Detect which cell encompasses the target text, then output its (x, y) center coordinate. 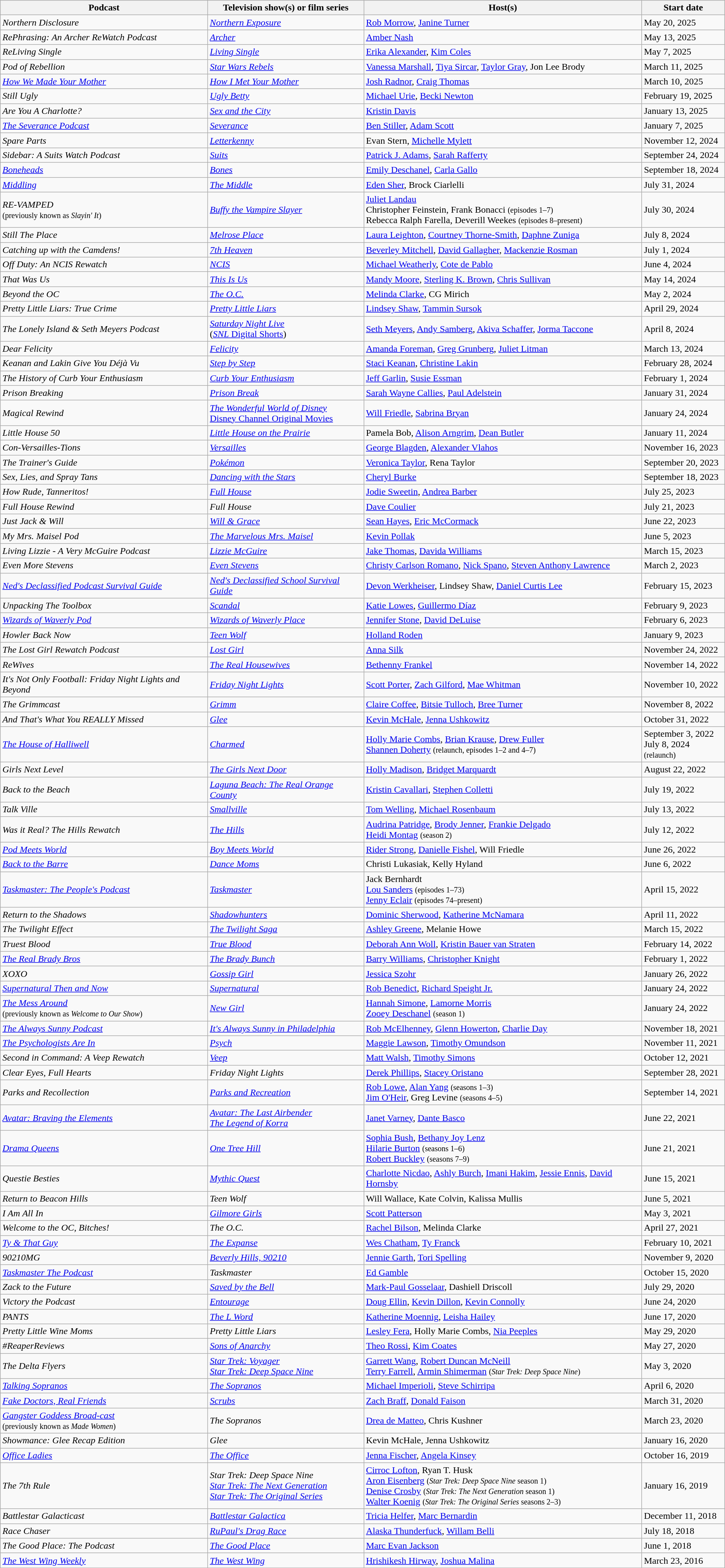
Questie Besties (104, 1178)
Talk Ville (104, 810)
RePhrasing: An Archer ReWatch Podcast (104, 37)
Avatar: Braving the Elements (104, 1118)
Eden Sher, Brock Ciarlelli (503, 185)
Kristin Cavallari, Stephen Colletti (503, 789)
Maggie Lawson, Timothy Omundson (503, 1043)
Jack BernhardtLou Sanders (episodes 1–73)Jenny Eclair (episodes 74–present) (503, 889)
How Rude, Tanneritos! (104, 492)
Rob Benedict, Richard Speight Jr. (503, 988)
Welcome to the OC, Bitches! (104, 1228)
True Blood (286, 944)
Holly Madison, Bridget Marquardt (503, 770)
The Hills (286, 830)
Parks and Recreation (286, 1092)
Still Ugly (104, 96)
Pretty Little Liars: True Crime (104, 309)
February 9, 2023 (683, 605)
September 18, 2023 (683, 477)
June 21, 2021 (683, 1148)
Alaska Thunderfuck, Willam Belli (503, 1531)
January 16, 2020 (683, 1441)
Charmed (286, 744)
Deborah Ann Woll, Kristin Bauer van Straten (503, 944)
April 27, 2021 (683, 1228)
Ashley Greene, Melanie Howe (503, 929)
Television show(s) or film series (286, 8)
Claire Coffee, Bitsie Tulloch, Bree Turner (503, 704)
One Tree Hill (286, 1148)
Truest Blood (104, 944)
June 6, 2022 (683, 864)
Archer (286, 37)
The Girls Next Door (286, 770)
Hrishikesh Hirway, Joshua Malina (503, 1560)
The Office (286, 1455)
Erika Alexander, Kim Coles (503, 52)
Living Single (286, 52)
Star Wars Rebels (286, 67)
Michael Urie, Becki Newton (503, 96)
Victory the Podcast (104, 1302)
PANTS (104, 1317)
October 15, 2020 (683, 1272)
October 16, 2019 (683, 1455)
Beverly Hills, 90210 (286, 1257)
March 10, 2025 (683, 81)
May 3, 2021 (683, 1213)
The Real Housewives (286, 664)
February 14, 2022 (683, 944)
December 11, 2018 (683, 1516)
Ned's Declassified Podcast Survival Guide (104, 586)
Severance (286, 126)
January 24, 2024 (683, 413)
November 12, 2024 (683, 140)
Juliet LandauChristopher Feinstein, Frank Bonacci (episodes 1–7) Rebecca Ralph Farella, Deverill Weekes (episodes 8–present) (503, 210)
Dear Felicity (104, 349)
It's Always Sunny in Philadelphia (286, 1028)
#ReaperReviews (104, 1346)
Showmance: Glee Recap Edition (104, 1441)
90210MG (104, 1257)
May 20, 2025 (683, 22)
The Trainer's Guide (104, 462)
Magical Rewind (104, 413)
Scrubs (286, 1401)
Tricia Helfer, Marc Bernardin (503, 1516)
July 31, 2024 (683, 185)
Letterkenny (286, 140)
June 22, 2023 (683, 521)
Saturday Night Live(SNL Digital Shorts) (286, 328)
April 6, 2020 (683, 1386)
Sarah Wayne Callies, Paul Adelstein (503, 393)
September 24, 2024 (683, 155)
Psych (286, 1043)
Theo Rossi, Kim Coates (503, 1346)
February 6, 2023 (683, 620)
How I Met Your Mother (286, 81)
NCIS (286, 265)
Laura Leighton, Courtney Thorne-Smith, Daphne Zuniga (503, 235)
Zach Braff, Donald Faison (503, 1401)
Kristin Davis (503, 111)
Return to Beacon Hills (104, 1198)
Boy Meets World (286, 849)
November 8, 2022 (683, 704)
April 15, 2022 (683, 889)
Battlestar Galactica (286, 1516)
September 14, 2021 (683, 1092)
ReLiving Single (104, 52)
May 27, 2020 (683, 1346)
The Expanse (286, 1243)
Doug Ellin, Kevin Dillon, Kevin Connolly (503, 1302)
Sex and the City (286, 111)
Jennie Garth, Tori Spelling (503, 1257)
Derek Phillips, Stacey Oristano (503, 1073)
Jodie Sweetin, Andrea Barber (503, 492)
Rachel Bilson, Melinda Clarke (503, 1228)
Holland Roden (503, 635)
The Real Brady Bros (104, 959)
Pod of Rebellion (104, 67)
Hannah Simone, Lamorne MorrisZooey Deschanel (season 1) (503, 1008)
Host(s) (503, 8)
The Severance Podcast (104, 126)
Lesley Fera, Holly Marie Combs, Nia Peeples (503, 1331)
Audrina Patridge, Brody Jenner, Frankie DelgadoHeidi Montag (season 2) (503, 830)
July 13, 2022 (683, 810)
Amber Nash (503, 37)
Step by Step (286, 363)
The Mess Around(previously known as Welcome to Our Show) (104, 1008)
March 15, 2023 (683, 551)
Back to the Barre (104, 864)
November 16, 2023 (683, 447)
Prison Break (286, 393)
Wes Chatham, Ty Franck (503, 1243)
Suits (286, 155)
Northern Disclosure (104, 22)
Seth Meyers, Andy Samberg, Akiva Schaffer, Jorma Taccone (503, 328)
June 24, 2020 (683, 1302)
January 11, 2024 (683, 433)
Gangster Goddess Broad-cast(previously known as Made Women) (104, 1421)
Scott Porter, Zach Gilford, Mae Whitman (503, 684)
New Girl (286, 1008)
Drama Queens (104, 1148)
I Am All In (104, 1213)
May 14, 2024 (683, 279)
November 9, 2020 (683, 1257)
Still The Place (104, 235)
Prison Breaking (104, 393)
July 12, 2022 (683, 830)
Sidebar: A Suits Watch Podcast (104, 155)
June 26, 2022 (683, 849)
The Twilight Effect (104, 929)
Little House on the Prairie (286, 433)
Fake Doctors, Real Friends (104, 1401)
Clear Eyes, Full Hearts (104, 1073)
Sex, Lies, and Spray Tans (104, 477)
Jennifer Stone, David DeLuise (503, 620)
Matt Walsh, Timothy Simons (503, 1058)
Taskmaster The Podcast (104, 1272)
Are You A Charlotte? (104, 111)
Howler Back Now (104, 635)
Sons of Anarchy (286, 1346)
Scandal (286, 605)
Veronica Taylor, Rena Taylor (503, 462)
Rob Lowe, Alan Yang (seasons 1–3)Jim O'Heir, Greg Levine (seasons 4–5) (503, 1092)
January 13, 2025 (683, 111)
Tom Welling, Michael Rosenbaum (503, 810)
Office Ladies (104, 1455)
Shadowhunters (286, 915)
Lizzie McGuire (286, 551)
January 7, 2025 (683, 126)
Just Jack & Will (104, 521)
Even Stevens (286, 566)
Cheryl Burke (503, 477)
Star Trek: VoyagerStar Trek: Deep Space Nine (286, 1366)
Race Chaser (104, 1531)
March 2, 2023 (683, 566)
My Mrs. Maisel Pod (104, 536)
Pokémon (286, 462)
Melrose Place (286, 235)
Dominic Sherwood, Katherine McNamara (503, 915)
Garrett Wang, Robert Duncan McNeillTerry Farrell, Armin Shimerman (Star Trek: Deep Space Nine) (503, 1366)
Middling (104, 185)
ReWives (104, 664)
Back to the Beach (104, 789)
Little House 50 (104, 433)
July 25, 2023 (683, 492)
March 23, 2016 (683, 1560)
The L Word (286, 1317)
June 4, 2024 (683, 265)
George Blagden, Alexander Vlahos (503, 447)
January 9, 2023 (683, 635)
September 20, 2023 (683, 462)
Rider Strong, Danielle Fishel, Will Friedle (503, 849)
April 11, 2022 (683, 915)
Barry Williams, Christopher Knight (503, 959)
And That's What You REALLY Missed (104, 719)
7th Heaven (286, 250)
July 18, 2018 (683, 1531)
Avatar: The Last AirbenderThe Legend of Korra (286, 1118)
Northern Exposure (286, 22)
November 18, 2021 (683, 1028)
Was it Real? The Hills Rewatch (104, 830)
Drea de Matteo, Chris Kushner (503, 1421)
XOXO (104, 973)
Beyond the OC (104, 294)
October 31, 2022 (683, 719)
April 8, 2024 (683, 328)
Pretty Little Wine Moms (104, 1331)
January 31, 2024 (683, 393)
Wizards of Waverly Pod (104, 620)
Mythic Quest (286, 1178)
Saved by the Bell (286, 1287)
Smallville (286, 810)
Podcast (104, 8)
Unpacking The Toolbox (104, 605)
Will Wallace, Kate Colvin, Kalissa Mullis (503, 1198)
January 26, 2022 (683, 973)
The 7th Rule (104, 1486)
February 28, 2024 (683, 363)
Marc Evan Jackson (503, 1546)
Supernatural (286, 988)
The Good Place (286, 1546)
Christy Carlson Romano, Nick Spano, Steven Anthony Lawrence (503, 566)
July 8, 2024 (683, 235)
Laguna Beach: The Real Orange County (286, 789)
Bones (286, 170)
September 3, 2022July 8, 2024 (relaunch) (683, 744)
Ned's Declassified School Survival Guide (286, 586)
Second in Command: A Veep Rewatch (104, 1058)
July 19, 2022 (683, 789)
Patrick J. Adams, Sarah Rafferty (503, 155)
February 1, 2022 (683, 959)
Battlestar Galacticast (104, 1516)
Mark-Paul Gosselaar, Dashiell Driscoll (503, 1287)
June 15, 2021 (683, 1178)
Buffy the Vampire Slayer (286, 210)
Living Lizzie - A Very McGuire Podcast (104, 551)
Jessica Szohr (503, 973)
November 24, 2022 (683, 650)
That Was Us (104, 279)
June 5, 2021 (683, 1198)
The History of Curb Your Enthusiasm (104, 378)
Taskmaster: The People's Podcast (104, 889)
February 10, 2021 (683, 1243)
July 21, 2023 (683, 507)
June 1, 2018 (683, 1546)
Will & Grace (286, 521)
How We Made Your Mother (104, 81)
This Is Us (286, 279)
Bethenny Frankel (503, 664)
March 13, 2024 (683, 349)
Lost Girl (286, 650)
Dave Coulier (503, 507)
The Psychologists Are In (104, 1043)
Wizards of Waverly Place (286, 620)
Lindsey Shaw, Tammin Sursok (503, 309)
Return to the Shadows (104, 915)
July 29, 2020 (683, 1287)
Josh Radnor, Craig Thomas (503, 81)
January 16, 2019 (683, 1486)
November 10, 2022 (683, 684)
Parks and Recollection (104, 1092)
Katie Lowes, Guillermo Díaz (503, 605)
May 13, 2025 (683, 37)
The Brady Bunch (286, 959)
Michael Weatherly, Cote de Pablo (503, 265)
Christi Lukasiak, Kelly Hyland (503, 864)
Gilmore Girls (286, 1213)
July 1, 2024 (683, 250)
The Middle (286, 185)
The Wonderful World of DisneyDisney Channel Original Movies (286, 413)
Kevin Pollak (503, 536)
March 31, 2020 (683, 1401)
Versailles (286, 447)
Sean Hayes, Eric McCormack (503, 521)
Even More Stevens (104, 566)
February 15, 2023 (683, 586)
February 1, 2024 (683, 378)
Emily Deschanel, Carla Gallo (503, 170)
Talking Sopranos (104, 1386)
The Twilight Saga (286, 929)
The West Wing (286, 1560)
May 7, 2025 (683, 52)
Star Trek: Deep Space NineStar Trek: The Next GenerationStar Trek: The Original Series (286, 1486)
Curb Your Enthusiasm (286, 378)
Jake Thomas, Davida Williams (503, 551)
Catching up with the Camdens! (104, 250)
Zack to the Future (104, 1287)
Dancing with the Stars (286, 477)
Katherine Moennig, Leisha Hailey (503, 1317)
Boneheads (104, 170)
Devon Werkheiser, Lindsey Shaw, Daniel Curtis Lee (503, 586)
Supernatural Then and Now (104, 988)
Staci Keanan, Christine Lakin (503, 363)
Full House Rewind (104, 507)
The West Wing Weekly (104, 1560)
Pod Meets World (104, 849)
July 30, 2024 (683, 210)
March 23, 2020 (683, 1421)
The Lost Girl Rewatch Podcast (104, 650)
Ben Stiller, Adam Scott (503, 126)
November 11, 2021 (683, 1043)
Michael Imperioli, Steve Schirripa (503, 1386)
Grimm (286, 704)
Charlotte Nicdao, Ashly Burch, Imani Hakim, Jessie Ennis, David Hornsby (503, 1178)
June 17, 2020 (683, 1317)
The Delta Flyers (104, 1366)
February 19, 2025 (683, 96)
September 18, 2024 (683, 170)
The Lonely Island & Seth Meyers Podcast (104, 328)
June 5, 2023 (683, 536)
Con-Versailles-Tions (104, 447)
The House of Halliwell (104, 744)
RE-VAMPED(previously known as Slayin' It) (104, 210)
Pamela Bob, Alison Arngrim, Dean Butler (503, 433)
Start date (683, 8)
Sophia Bush, Bethany Joy LenzHilarie Burton (seasons 1–6)Robert Buckley (seasons 7–9) (503, 1148)
Janet Varney, Dante Basco (503, 1118)
Ugly Betty (286, 96)
Beverley Mitchell, David Gallagher, Mackenzie Rosman (503, 250)
Mandy Moore, Sterling K. Brown, Chris Sullivan (503, 279)
Jeff Garlin, Susie Essman (503, 378)
Scott Patterson (503, 1213)
Keanan and Lakin Give You Déjà Vu (104, 363)
September 28, 2021 (683, 1073)
Anna Silk (503, 650)
Felicity (286, 349)
Vanessa Marshall, Tiya Sircar, Taylor Gray, Jon Lee Brody (503, 67)
Ed Gamble (503, 1272)
Off Duty: An NCIS Rewatch (104, 265)
Amanda Foreman, Greg Grunberg, Juliet Litman (503, 349)
Girls Next Level (104, 770)
October 12, 2021 (683, 1058)
March 15, 2022 (683, 929)
Rob Morrow, Janine Turner (503, 22)
May 29, 2020 (683, 1331)
Melinda Clarke, CG Mirich (503, 294)
Dance Moms (286, 864)
April 29, 2024 (683, 309)
It's Not Only Football: Friday Night Lights and Beyond (104, 684)
March 11, 2025 (683, 67)
RuPaul's Drag Race (286, 1531)
Holly Marie Combs, Brian Krause, Drew FullerShannen Doherty (relaunch, episodes 1–2 and 4–7) (503, 744)
August 22, 2022 (683, 770)
Gossip Girl (286, 973)
Jenna Fischer, Angela Kinsey (503, 1455)
Will Friedle, Sabrina Bryan (503, 413)
May 2, 2024 (683, 294)
Spare Parts (104, 140)
June 22, 2021 (683, 1118)
The Marvelous Mrs. Maisel (286, 536)
May 3, 2020 (683, 1366)
Ty & That Guy (104, 1243)
Entourage (286, 1302)
The Grimmcast (104, 704)
The Good Place: The Podcast (104, 1546)
Rob McElhenney, Glenn Howerton, Charlie Day (503, 1028)
The Always Sunny Podcast (104, 1028)
Evan Stern, Michelle Mylett (503, 140)
Veep (286, 1058)
November 14, 2022 (683, 664)
